Pinpoint the cell where the given text exists, returning its [X, Y] midpoint coordinate. 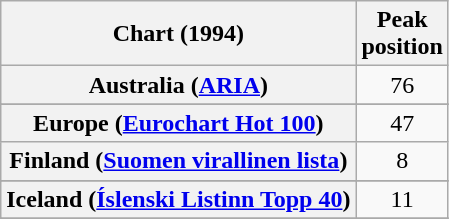
11 [402, 199]
Iceland (Íslenski Listinn Topp 40) [178, 199]
Europe (Eurochart Hot 100) [178, 123]
Finland (Suomen virallinen lista) [178, 161]
Australia (ARIA) [178, 85]
8 [402, 161]
Peakposition [402, 34]
76 [402, 85]
Chart (1994) [178, 34]
47 [402, 123]
